Pinpoint the cell where the given text exists, returning its (X, Y) midpoint coordinate. 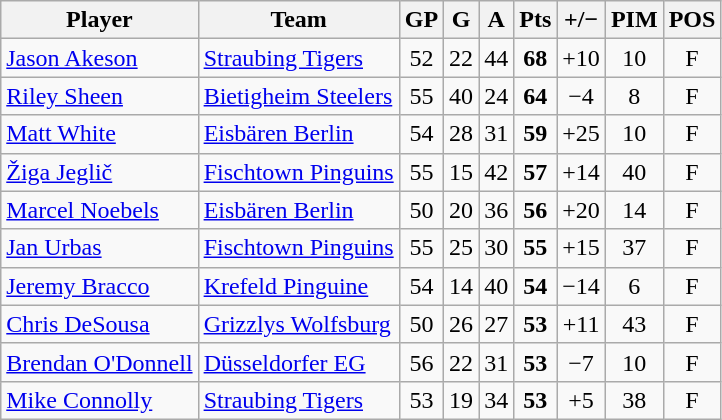
G (462, 20)
36 (496, 210)
Krefeld Pinguine (298, 286)
+5 (582, 400)
68 (536, 58)
27 (496, 324)
−7 (582, 362)
GP (421, 20)
+20 (582, 210)
25 (462, 248)
43 (634, 324)
Žiga Jeglič (100, 172)
+15 (582, 248)
6 (634, 286)
Player (100, 20)
−4 (582, 96)
52 (421, 58)
−14 (582, 286)
34 (496, 400)
Jason Akeson (100, 58)
Riley Sheen (100, 96)
44 (496, 58)
+/− (582, 20)
8 (634, 96)
Pts (536, 20)
Brendan O'Donnell (100, 362)
24 (496, 96)
+10 (582, 58)
Team (298, 20)
Düsseldorfer EG (298, 362)
28 (462, 134)
19 (462, 400)
Jan Urbas (100, 248)
PIM (634, 20)
15 (462, 172)
37 (634, 248)
59 (536, 134)
42 (496, 172)
38 (634, 400)
64 (536, 96)
+25 (582, 134)
POS (692, 20)
20 (462, 210)
+11 (582, 324)
30 (496, 248)
A (496, 20)
57 (536, 172)
Chris DeSousa (100, 324)
+14 (582, 172)
Marcel Noebels (100, 210)
Jeremy Bracco (100, 286)
26 (462, 324)
Grizzlys Wolfsburg (298, 324)
Bietigheim Steelers (298, 96)
Matt White (100, 134)
Mike Connolly (100, 400)
